Find where the given text appears and provide that cell's center as [X, Y] coordinate. 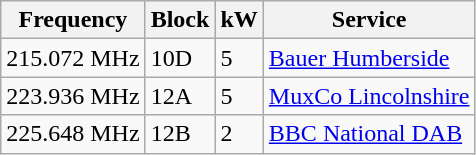
225.648 MHz [73, 134]
223.936 MHz [73, 96]
12B [180, 134]
kW [239, 20]
2 [239, 134]
10D [180, 58]
BBC National DAB [369, 134]
Service [369, 20]
215.072 MHz [73, 58]
Bauer Humberside [369, 58]
Block [180, 20]
12A [180, 96]
Frequency [73, 20]
MuxCo Lincolnshire [369, 96]
